Determine the (X, Y) coordinate at the center of the cell enclosing the given text.  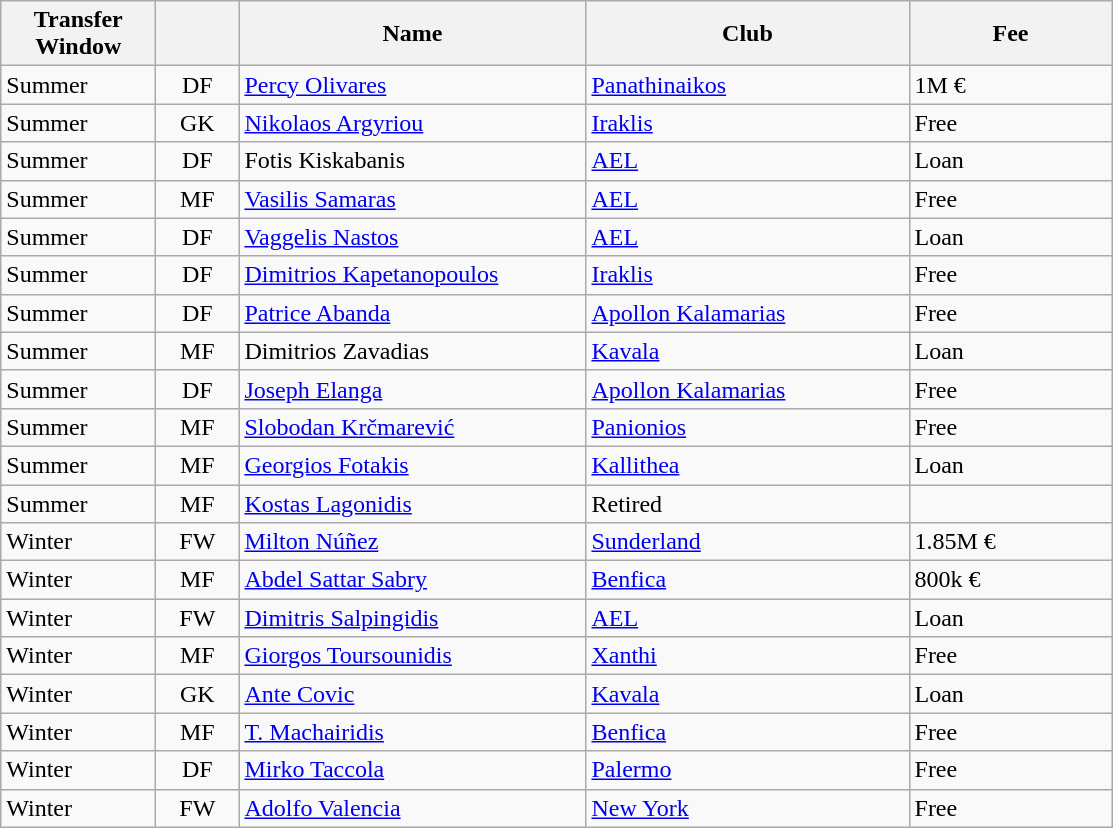
Club (748, 34)
Milton Núñez (412, 542)
1M € (1010, 85)
Abdel Sattar Sabry (412, 580)
800k € (1010, 580)
Joseph Elanga (412, 389)
Fee (1010, 34)
Vaggelis Nastos (412, 237)
Kostas Lagonidis (412, 503)
Percy Olivares (412, 85)
Dimitris Salpingidis (412, 618)
Dimitrios Zavadias (412, 351)
Dimitrios Kapetanopoulos (412, 275)
Xanthi (748, 656)
Transfer Window (78, 34)
Retired (748, 503)
Fotis Kiskabanis (412, 161)
Panionios (748, 427)
Ante Covic (412, 694)
Slobodan Krčmarević (412, 427)
Adolfo Valencia (412, 808)
Kallithea (748, 465)
Patrice Abanda (412, 313)
T. Machairidis (412, 732)
1.85M € (1010, 542)
Sunderland (748, 542)
Georgios Fotakis (412, 465)
Giorgos Toursounidis (412, 656)
Name (412, 34)
Mirko Taccola (412, 770)
Panathinaikos (748, 85)
Vasilis Samaras (412, 199)
Nikolaos Argyriou (412, 123)
Palermo (748, 770)
New York (748, 808)
